For the text-containing cell, return its midpoint in [x, y] coordinate format. 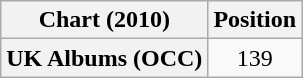
Chart (2010) [104, 20]
UK Albums (OCC) [104, 58]
Position [255, 20]
139 [255, 58]
